Provide the [x, y] coordinate of the cell's center where the given text is located.  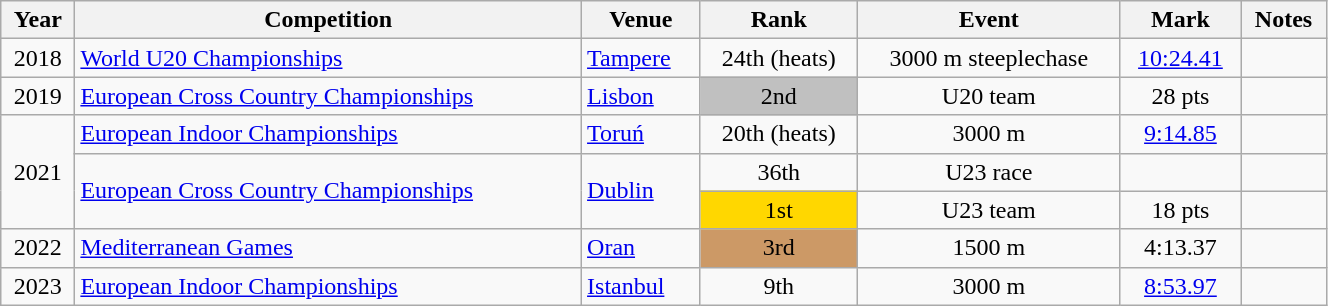
3000 m steeplechase [988, 58]
1st [778, 210]
2021 [38, 172]
2nd [778, 96]
Venue [642, 20]
2022 [38, 248]
U23 race [988, 172]
28 pts [1180, 96]
24th (heats) [778, 58]
Rank [778, 20]
8:53.97 [1180, 286]
Dublin [642, 191]
Mediterranean Games [328, 248]
3rd [778, 248]
Event [988, 20]
20th (heats) [778, 134]
Notes [1284, 20]
4:13.37 [1180, 248]
9th [778, 286]
Mark [1180, 20]
Competition [328, 20]
U20 team [988, 96]
1500 m [988, 248]
Toruń [642, 134]
Istanbul [642, 286]
U23 team [988, 210]
Lisbon [642, 96]
World U20 Championships [328, 58]
9:14.85 [1180, 134]
10:24.41 [1180, 58]
Tampere [642, 58]
2023 [38, 286]
Oran [642, 248]
2018 [38, 58]
2019 [38, 96]
18 pts [1180, 210]
Year [38, 20]
36th [778, 172]
